Return [x, y] of the center of cell containing provided text 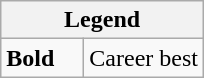
Bold [42, 58]
Legend [102, 20]
Career best [144, 58]
